Capture the cell that displays the provided text and extract its (x, y) central coordinate. 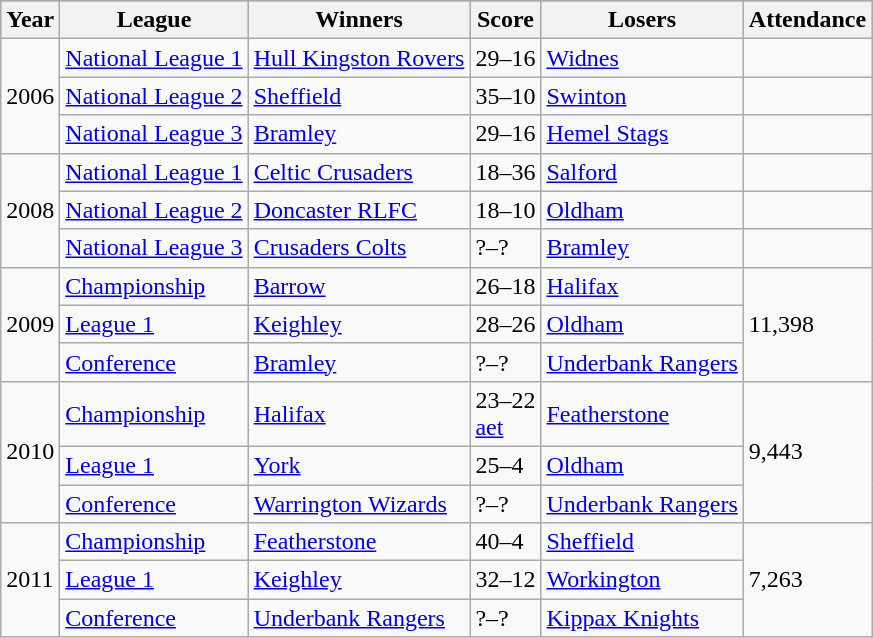
2006 (30, 96)
Attendance (807, 20)
League (154, 20)
Salford (642, 172)
Warrington Wizards (359, 503)
Year (30, 20)
Kippax Knights (642, 618)
Swinton (642, 96)
23–22aet (506, 414)
40–4 (506, 542)
2011 (30, 580)
Losers (642, 20)
2009 (30, 324)
35–10 (506, 96)
2008 (30, 210)
18–36 (506, 172)
11,398 (807, 324)
Barrow (359, 286)
Winners (359, 20)
2010 (30, 452)
Hemel Stags (642, 134)
Doncaster RLFC (359, 210)
9,443 (807, 452)
Score (506, 20)
Workington (642, 580)
Celtic Crusaders (359, 172)
28–26 (506, 324)
Hull Kingston Rovers (359, 58)
26–18 (506, 286)
York (359, 465)
25–4 (506, 465)
7,263 (807, 580)
18–10 (506, 210)
Widnes (642, 58)
Crusaders Colts (359, 248)
32–12 (506, 580)
